Provide the [x, y] coordinate of the cell's center where the given text is located.  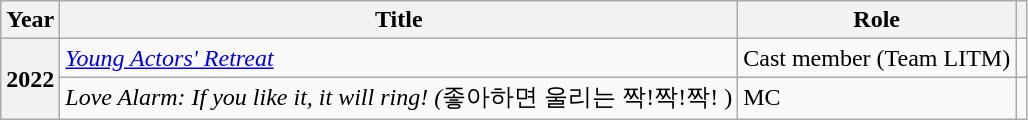
Role [877, 20]
2022 [30, 80]
Young Actors' Retreat [399, 58]
Love Alarm: If you like it, it will ring! (좋아하면 울리는 짝!짝!짝! ) [399, 98]
Title [399, 20]
Year [30, 20]
MC [877, 98]
Cast member (Team LITM) [877, 58]
